Extract the [X, Y] coordinate from the center of the cell holding the provided text.  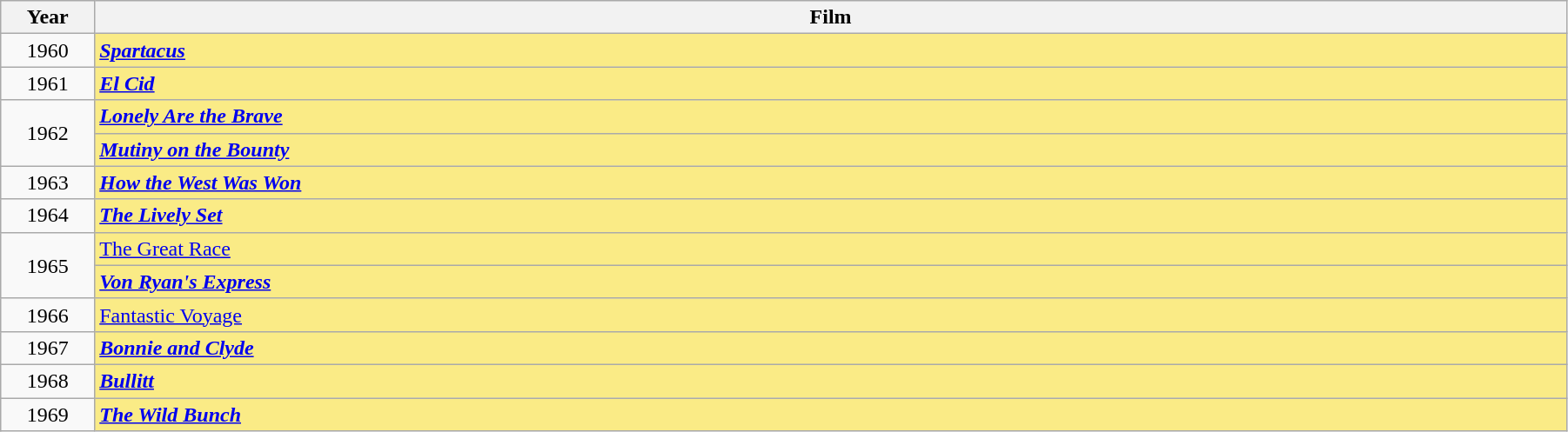
The Great Race [831, 249]
Mutiny on the Bounty [831, 150]
Film [831, 17]
1961 [48, 83]
Bonnie and Clyde [831, 348]
Fantastic Voyage [831, 315]
1965 [48, 265]
Bullitt [831, 381]
Lonely Are the Brave [831, 116]
El Cid [831, 83]
1967 [48, 348]
Year [48, 17]
The Wild Bunch [831, 415]
1964 [48, 216]
How the West Was Won [831, 183]
1966 [48, 315]
1962 [48, 133]
1968 [48, 381]
1969 [48, 415]
The Lively Set [831, 216]
1960 [48, 50]
Von Ryan's Express [831, 282]
Spartacus [831, 50]
1963 [48, 183]
